Return the (X, Y) coordinate for the center point of the cell that contains the specified text.  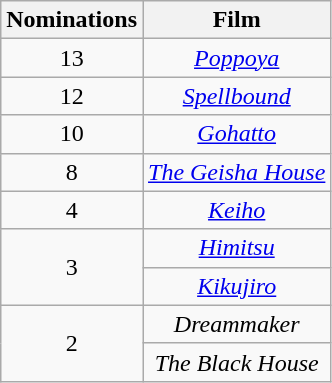
Kikujiro (236, 286)
Himitsu (236, 248)
Nominations (72, 20)
Dreammaker (236, 324)
12 (72, 96)
4 (72, 210)
8 (72, 172)
Gohatto (236, 134)
The Geisha House (236, 172)
Poppoya (236, 58)
Spellbound (236, 96)
2 (72, 343)
3 (72, 267)
13 (72, 58)
Keiho (236, 210)
10 (72, 134)
The Black House (236, 362)
Film (236, 20)
